Detect which cell encompasses the target text, then output its [X, Y] center coordinate. 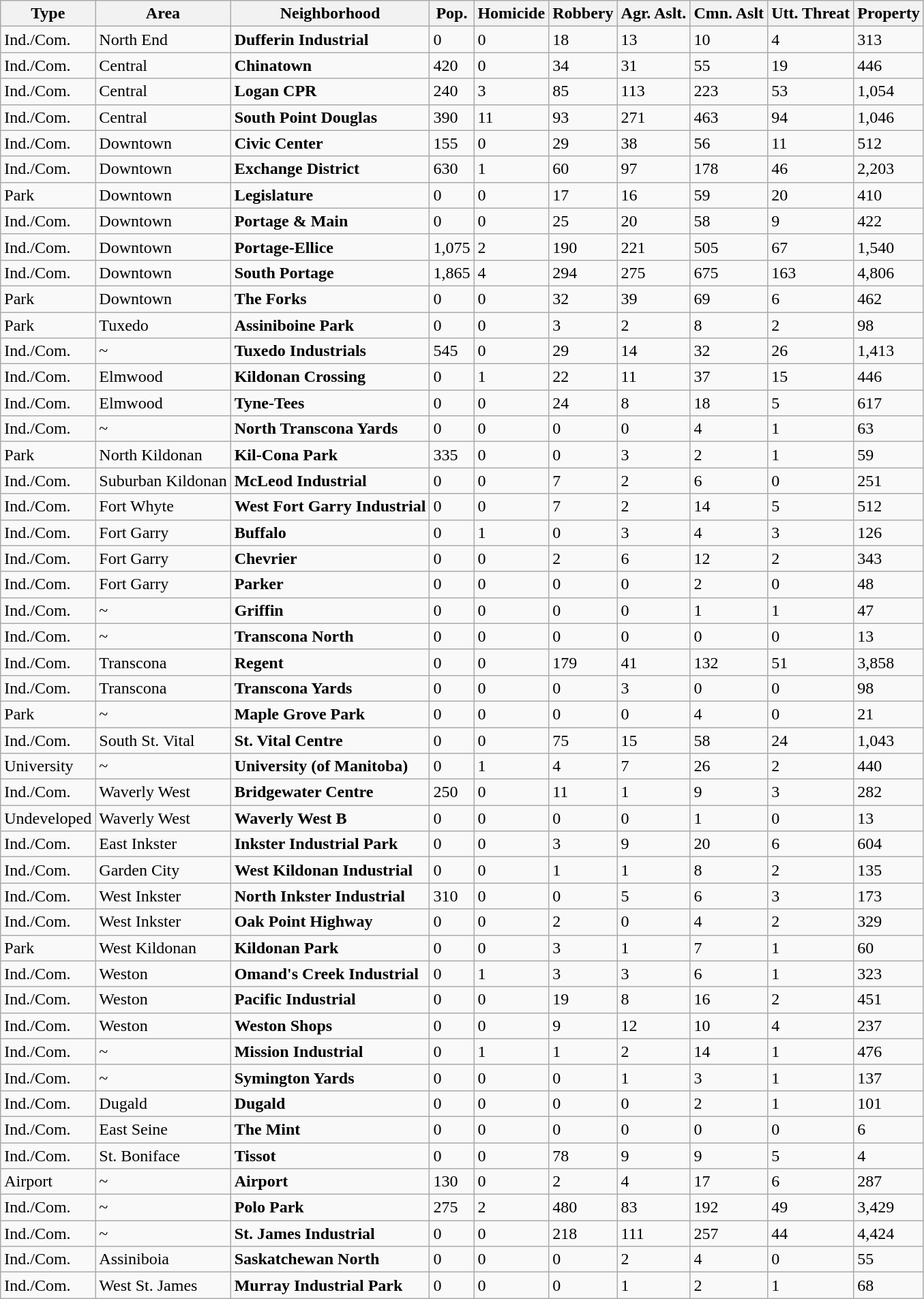
422 [889, 221]
University [48, 766]
617 [889, 403]
463 [729, 117]
1,540 [889, 247]
St. Boniface [163, 1156]
Portage-Ellice [330, 247]
94 [811, 117]
Homicide [511, 14]
Pacific Industrial [330, 1000]
McLeod Industrial [330, 481]
178 [729, 169]
22 [583, 377]
126 [889, 533]
East Seine [163, 1129]
39 [653, 299]
251 [889, 481]
Waverly West B [330, 818]
163 [811, 273]
37 [729, 377]
Omand's Creek Industrial [330, 974]
282 [889, 792]
21 [889, 714]
343 [889, 558]
West Kildonan Industrial [330, 870]
1,043 [889, 740]
Weston Shops [330, 1026]
68 [889, 1285]
451 [889, 1000]
218 [583, 1234]
44 [811, 1234]
604 [889, 844]
Undeveloped [48, 818]
630 [451, 169]
78 [583, 1156]
97 [653, 169]
83 [653, 1208]
85 [583, 91]
34 [583, 65]
Symington Yards [330, 1077]
63 [889, 429]
Kildonan Crossing [330, 377]
Polo Park [330, 1208]
135 [889, 870]
Exchange District [330, 169]
313 [889, 40]
48 [889, 584]
390 [451, 117]
329 [889, 922]
Tyne-Tees [330, 403]
179 [583, 662]
335 [451, 455]
Garden City [163, 870]
North End [163, 40]
University (of Manitoba) [330, 766]
1,054 [889, 91]
240 [451, 91]
The Forks [330, 299]
440 [889, 766]
St. Vital Centre [330, 740]
67 [811, 247]
155 [451, 143]
545 [451, 351]
Assiniboia [163, 1259]
Logan CPR [330, 91]
410 [889, 195]
257 [729, 1234]
476 [889, 1051]
Civic Center [330, 143]
223 [729, 91]
Mission Industrial [330, 1051]
250 [451, 792]
38 [653, 143]
2,203 [889, 169]
Saskatchewan North [330, 1259]
31 [653, 65]
Fort Whyte [163, 507]
East Inkster [163, 844]
Portage & Main [330, 221]
Neighborhood [330, 14]
Griffin [330, 610]
Kil-Cona Park [330, 455]
St. James Industrial [330, 1234]
1,413 [889, 351]
111 [653, 1234]
271 [653, 117]
Murray Industrial Park [330, 1285]
101 [889, 1103]
Tissot [330, 1156]
Robbery [583, 14]
294 [583, 273]
Dufferin Industrial [330, 40]
46 [811, 169]
130 [451, 1182]
South Portage [330, 273]
Maple Grove Park [330, 714]
Oak Point Highway [330, 922]
Type [48, 14]
132 [729, 662]
1,046 [889, 117]
Tuxedo [163, 325]
South Point Douglas [330, 117]
3,858 [889, 662]
480 [583, 1208]
Area [163, 14]
West St. James [163, 1285]
51 [811, 662]
237 [889, 1026]
137 [889, 1077]
1,075 [451, 247]
Assiniboine Park [330, 325]
323 [889, 974]
462 [889, 299]
675 [729, 273]
4,806 [889, 273]
Tuxedo Industrials [330, 351]
93 [583, 117]
South St. Vital [163, 740]
Bridgewater Centre [330, 792]
41 [653, 662]
192 [729, 1208]
Buffalo [330, 533]
49 [811, 1208]
Transcona Yards [330, 688]
310 [451, 896]
173 [889, 896]
Chevrier [330, 558]
Agr. Aslt. [653, 14]
190 [583, 247]
Inkster Industrial Park [330, 844]
75 [583, 740]
Parker [330, 584]
69 [729, 299]
North Inkster Industrial [330, 896]
Suburban Kildonan [163, 481]
113 [653, 91]
4,424 [889, 1234]
47 [889, 610]
North Transcona Yards [330, 429]
25 [583, 221]
Kildonan Park [330, 948]
56 [729, 143]
287 [889, 1182]
505 [729, 247]
3,429 [889, 1208]
53 [811, 91]
1,865 [451, 273]
Legislature [330, 195]
Utt. Threat [811, 14]
420 [451, 65]
Cmn. Aslt [729, 14]
Regent [330, 662]
Property [889, 14]
Transcona North [330, 636]
West Fort Garry Industrial [330, 507]
North Kildonan [163, 455]
Chinatown [330, 65]
Pop. [451, 14]
221 [653, 247]
West Kildonan [163, 948]
The Mint [330, 1129]
